Determine the [x, y] coordinate at the center of the cell enclosing the given text.  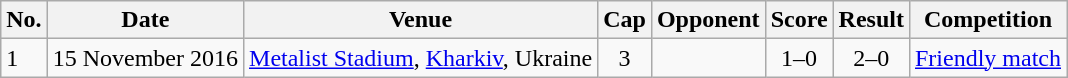
Opponent [708, 20]
Venue [421, 20]
No. [24, 20]
2–0 [871, 58]
1 [24, 58]
Metalist Stadium, Kharkiv, Ukraine [421, 58]
Date [145, 20]
Competition [988, 20]
Cap [625, 20]
3 [625, 58]
Friendly match [988, 58]
1–0 [799, 58]
15 November 2016 [145, 58]
Result [871, 20]
Score [799, 20]
